Find where the given text appears and provide that cell's center as [x, y] coordinate. 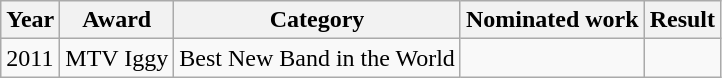
MTV Iggy [117, 58]
Award [117, 20]
Result [682, 20]
Nominated work [552, 20]
2011 [30, 58]
Category [318, 20]
Best New Band in the World [318, 58]
Year [30, 20]
